Find where the given text appears and provide that cell's center as [X, Y] coordinate. 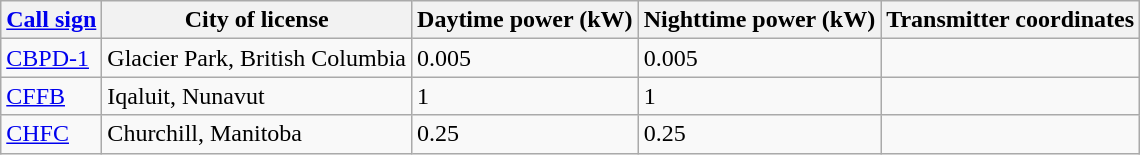
Nighttime power (kW) [760, 20]
CBPD-1 [52, 58]
Call sign [52, 20]
CHFC [52, 134]
CFFB [52, 96]
Glacier Park, British Columbia [257, 58]
Transmitter coordinates [1010, 20]
Daytime power (kW) [526, 20]
Iqaluit, Nunavut [257, 96]
City of license [257, 20]
Churchill, Manitoba [257, 134]
